Identify which cell holds the provided text, then report its (x, y) central coordinate. 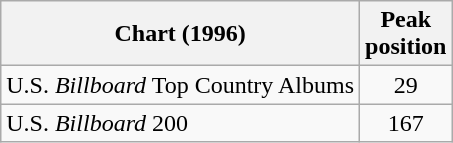
U.S. Billboard 200 (180, 123)
U.S. Billboard Top Country Albums (180, 85)
29 (406, 85)
167 (406, 123)
Chart (1996) (180, 34)
Peakposition (406, 34)
